Output the [x, y] coordinate of the center of the cell containing the given text.  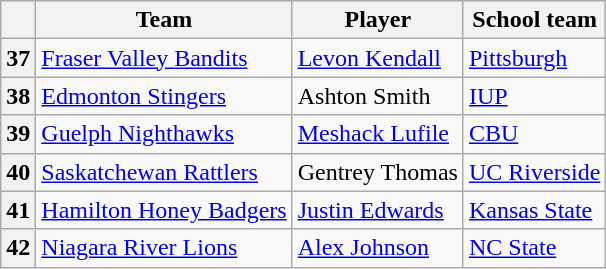
Team [164, 20]
40 [18, 172]
Player [378, 20]
38 [18, 96]
Pittsburgh [534, 58]
IUP [534, 96]
NC State [534, 248]
UC Riverside [534, 172]
Hamilton Honey Badgers [164, 210]
Gentrey Thomas [378, 172]
Guelph Nighthawks [164, 134]
School team [534, 20]
Niagara River Lions [164, 248]
41 [18, 210]
Alex Johnson [378, 248]
Levon Kendall [378, 58]
39 [18, 134]
Kansas State [534, 210]
Edmonton Stingers [164, 96]
Meshack Lufile [378, 134]
Justin Edwards [378, 210]
Saskatchewan Rattlers [164, 172]
37 [18, 58]
CBU [534, 134]
Fraser Valley Bandits [164, 58]
Ashton Smith [378, 96]
42 [18, 248]
